Provide the (X, Y) coordinate of the cell's center where the given text is located.  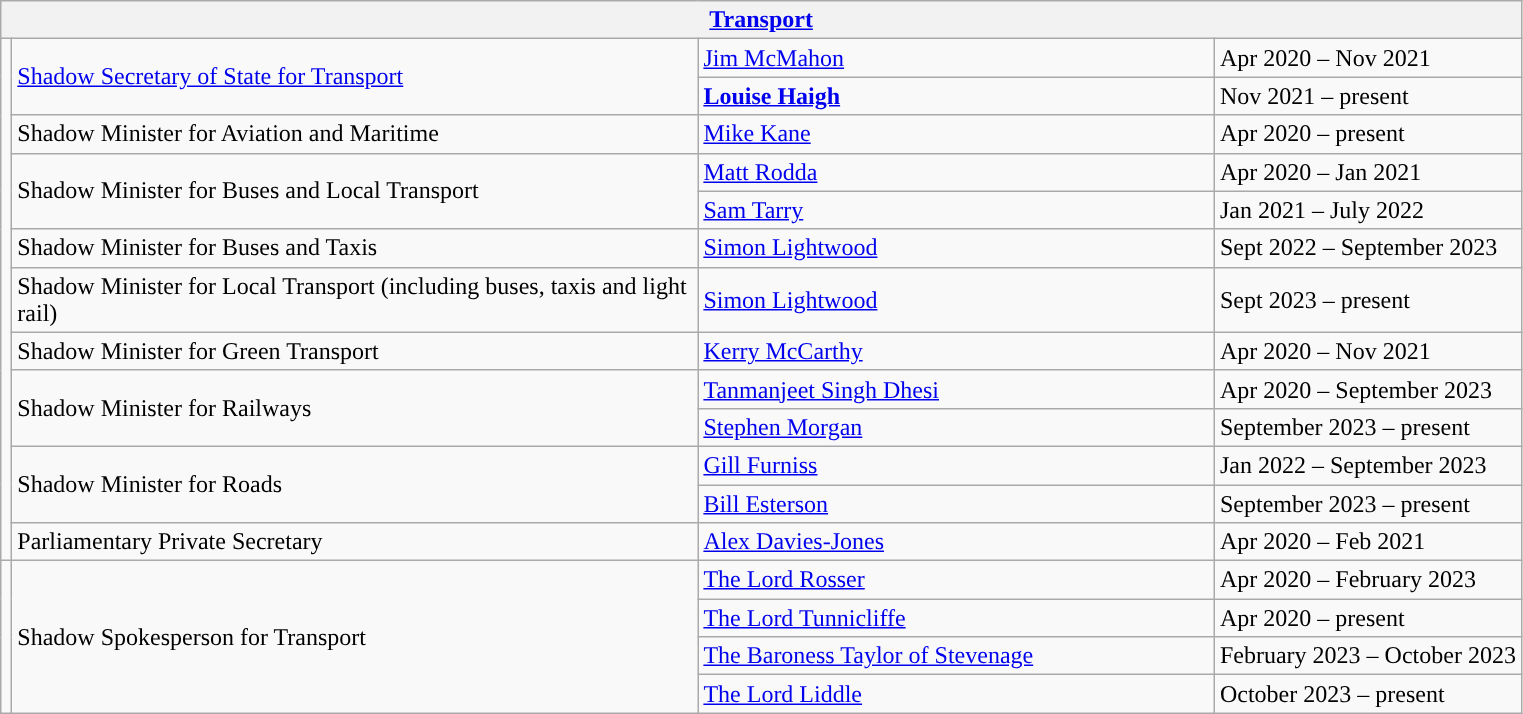
Jim McMahon (956, 58)
Transport (762, 20)
Tanmanjeet Singh Dhesi (956, 389)
Shadow Minister for Roads (355, 484)
The Baroness Taylor of Stevenage (956, 656)
October 2023 – present (1368, 694)
Kerry McCarthy (956, 351)
Sept 2023 – present (1368, 300)
The Lord Rosser (956, 580)
Apr 2020 – September 2023 (1368, 389)
Stephen Morgan (956, 427)
Gill Furniss (956, 465)
February 2023 – October 2023 (1368, 656)
Apr 2020 – February 2023 (1368, 580)
Shadow Minister for Buses and Taxis (355, 248)
Shadow Secretary of State for Transport (355, 77)
Parliamentary Private Secretary (355, 542)
Jan 2022 – September 2023 (1368, 465)
Louise Haigh (956, 96)
Sam Tarry (956, 210)
Nov 2021 – present (1368, 96)
Shadow Minister for Railways (355, 408)
Shadow Spokesperson for Transport (355, 637)
The Lord Liddle (956, 694)
Alex Davies-Jones (956, 542)
Shadow Minister for Local Transport (including buses, taxis and light rail) (355, 300)
Shadow Minister for Buses and Local Transport (355, 191)
Sept 2022 – September 2023 (1368, 248)
Bill Esterson (956, 503)
The Lord Tunnicliffe (956, 618)
Apr 2020 – Feb 2021 (1368, 542)
Shadow Minister for Aviation and Maritime (355, 134)
Jan 2021 – July 2022 (1368, 210)
Matt Rodda (956, 172)
Shadow Minister for Green Transport (355, 351)
Mike Kane (956, 134)
Apr 2020 – Jan 2021 (1368, 172)
